Scan for the cell matching the given text and deliver its [X, Y] coordinate at center. 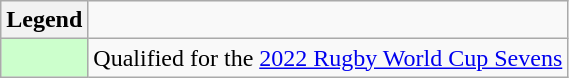
Qualified for the 2022 Rugby World Cup Sevens [328, 58]
Legend [44, 20]
